Identify which cell holds the provided text, then report its (x, y) central coordinate. 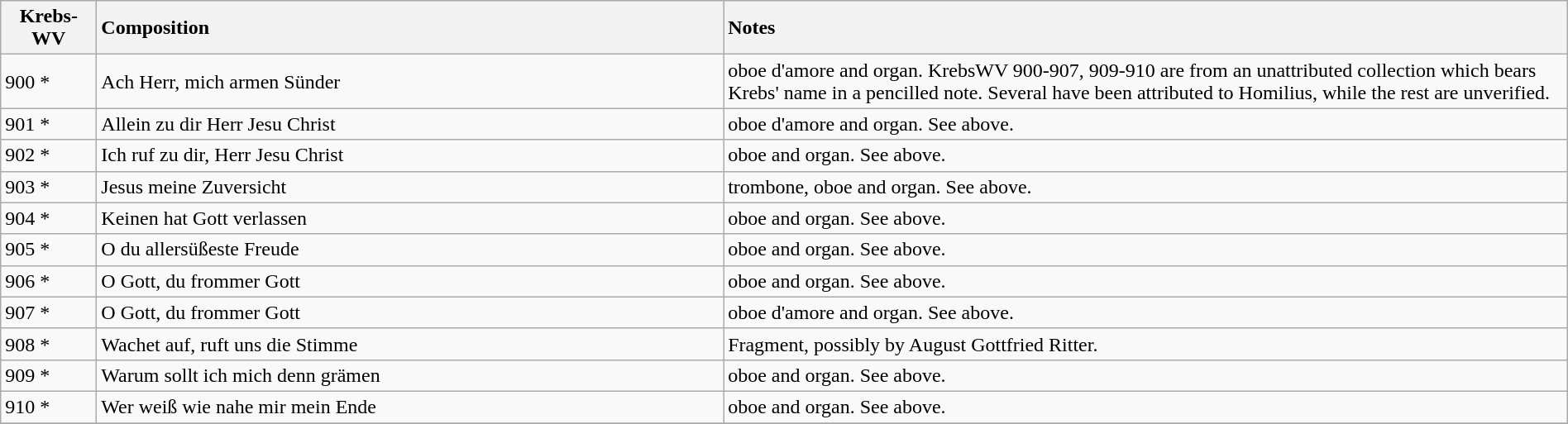
900 * (49, 81)
Jesus meine Zuversicht (410, 187)
Warum sollt ich mich denn grämen (410, 375)
Krebs-WV (49, 28)
908 * (49, 344)
902 * (49, 155)
903 * (49, 187)
Composition (410, 28)
Notes (1146, 28)
907 * (49, 312)
Ach Herr, mich armen Sünder (410, 81)
Wachet auf, ruft uns die Stimme (410, 344)
trombone, oboe and organ. See above. (1146, 187)
Keinen hat Gott verlassen (410, 218)
909 * (49, 375)
Ich ruf zu dir, Herr Jesu Christ (410, 155)
910 * (49, 407)
Allein zu dir Herr Jesu Christ (410, 124)
906 * (49, 281)
905 * (49, 250)
904 * (49, 218)
Wer weiß wie nahe mir mein Ende (410, 407)
Fragment, possibly by August Gottfried Ritter. (1146, 344)
O du allersüßeste Freude (410, 250)
901 * (49, 124)
